Detect which cell encompasses the target text, then output its (X, Y) center coordinate. 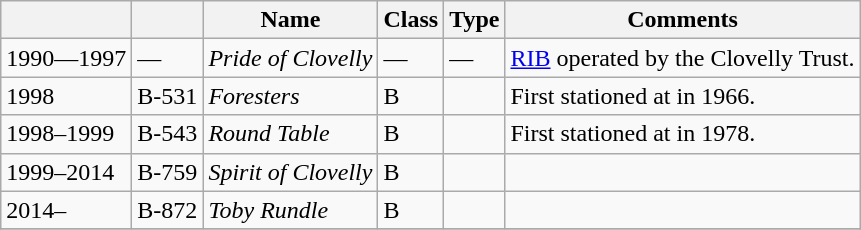
Foresters (290, 96)
B-872 (168, 210)
1998 (66, 96)
Pride of Clovelly (290, 58)
B-543 (168, 134)
B-759 (168, 172)
1990—1997 (66, 58)
Spirit of Clovelly (290, 172)
First stationed at in 1978. (682, 134)
1998–1999 (66, 134)
Name (290, 20)
2014– (66, 210)
Toby Rundle (290, 210)
B-531 (168, 96)
Round Table (290, 134)
Type (474, 20)
1999–2014 (66, 172)
RIB operated by the Clovelly Trust. (682, 58)
Comments (682, 20)
Class (411, 20)
First stationed at in 1966. (682, 96)
